Output the (X, Y) coordinate of the center of the cell containing the given text.  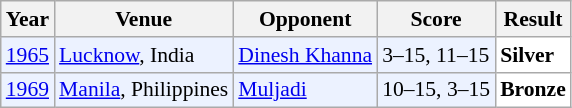
1969 (28, 90)
Result (533, 19)
Lucknow, India (144, 55)
Year (28, 19)
Muljadi (305, 90)
Silver (533, 55)
Venue (144, 19)
10–15, 3–15 (436, 90)
3–15, 11–15 (436, 55)
Manila, Philippines (144, 90)
Dinesh Khanna (305, 55)
1965 (28, 55)
Score (436, 19)
Bronze (533, 90)
Opponent (305, 19)
